Extract the [X, Y] coordinate from the center of the cell holding the provided text.  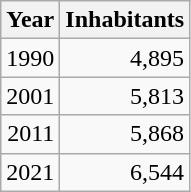
2021 [30, 172]
2001 [30, 96]
1990 [30, 58]
Inhabitants [125, 20]
2011 [30, 134]
Year [30, 20]
6,544 [125, 172]
4,895 [125, 58]
5,868 [125, 134]
5,813 [125, 96]
